Provide the (x, y) coordinate of the cell's center where the given text is located.  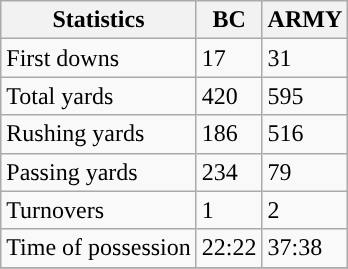
2 (305, 210)
First downs (99, 58)
1 (229, 210)
595 (305, 96)
234 (229, 172)
420 (229, 96)
186 (229, 134)
516 (305, 134)
31 (305, 58)
Passing yards (99, 172)
22:22 (229, 248)
ARMY (305, 20)
BC (229, 20)
Turnovers (99, 210)
17 (229, 58)
79 (305, 172)
Statistics (99, 20)
37:38 (305, 248)
Rushing yards (99, 134)
Total yards (99, 96)
Time of possession (99, 248)
